Scan for the cell matching the given text and deliver its (X, Y) coordinate at center. 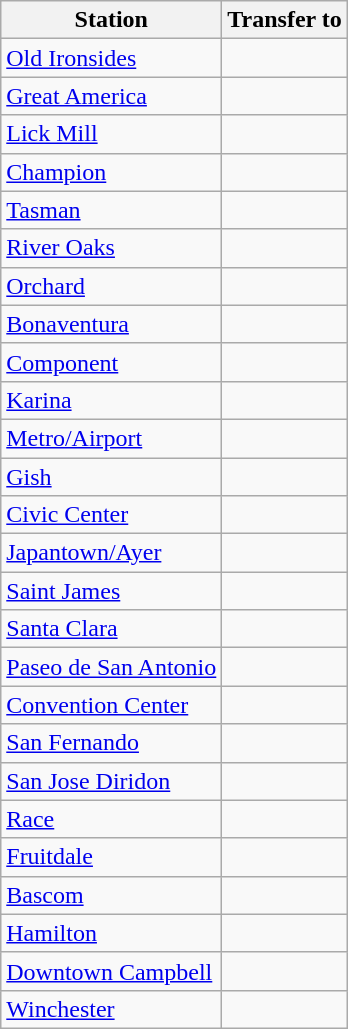
Japantown/Ayer (112, 553)
Metro/Airport (112, 438)
Winchester (112, 1009)
Bascom (112, 895)
San Fernando (112, 743)
Champion (112, 172)
Component (112, 362)
Convention Center (112, 705)
Fruitdale (112, 857)
Orchard (112, 286)
San Jose Diridon (112, 781)
Station (112, 20)
Tasman (112, 210)
Gish (112, 477)
Saint James (112, 591)
Great America (112, 96)
Karina (112, 400)
Downtown Campbell (112, 971)
Transfer to (284, 20)
Civic Center (112, 515)
Santa Clara (112, 629)
Hamilton (112, 933)
Old Ironsides (112, 58)
Paseo de San Antonio (112, 667)
Race (112, 819)
Lick Mill (112, 134)
Bonaventura (112, 324)
River Oaks (112, 248)
